Determine the (x, y) coordinate at the center of the cell enclosing the given text.  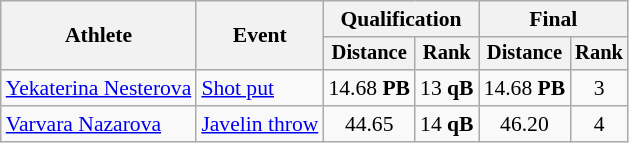
Shot put (260, 88)
46.20 (525, 124)
3 (599, 88)
Varvara Nazarova (99, 124)
44.65 (369, 124)
Yekaterina Nesterova (99, 88)
Qualification (400, 19)
Event (260, 36)
Final (554, 19)
4 (599, 124)
13 qB (447, 88)
Athlete (99, 36)
14 qB (447, 124)
Javelin throw (260, 124)
